Determine the (X, Y) coordinate at the center of the cell enclosing the given text.  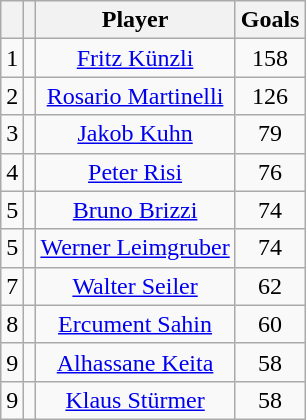
1 (12, 58)
Alhassane Keita (135, 362)
Ercument Sahin (135, 324)
7 (12, 286)
Fritz Künzli (135, 58)
4 (12, 172)
62 (270, 286)
2 (12, 96)
158 (270, 58)
8 (12, 324)
Bruno Brizzi (135, 210)
Jakob Kuhn (135, 134)
79 (270, 134)
Player (135, 20)
Goals (270, 20)
Walter Seiler (135, 286)
3 (12, 134)
Klaus Stürmer (135, 400)
Peter Risi (135, 172)
60 (270, 324)
126 (270, 96)
Rosario Martinelli (135, 96)
Werner Leimgruber (135, 248)
76 (270, 172)
